For the text-containing cell, return its midpoint in [X, Y] coordinate format. 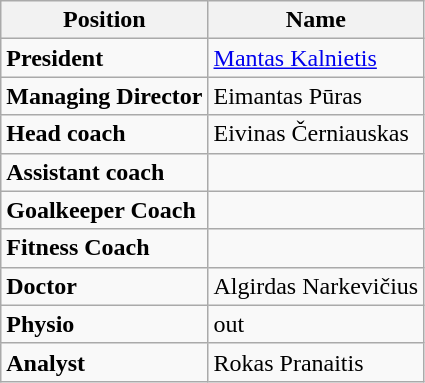
Goalkeeper Coach [104, 210]
Position [104, 20]
Rokas Pranaitis [316, 362]
Head coach [104, 134]
Name [316, 20]
Algirdas Narkevičius [316, 286]
out [316, 324]
President [104, 58]
Physio [104, 324]
Analyst [104, 362]
Assistant coach [104, 172]
Eivinas Černiauskas [316, 134]
Eimantas Pūras [316, 96]
Fitness Coach [104, 248]
Doctor [104, 286]
Mantas Kalnietis [316, 58]
Managing Director [104, 96]
